Return (x, y) of the center of cell containing provided text 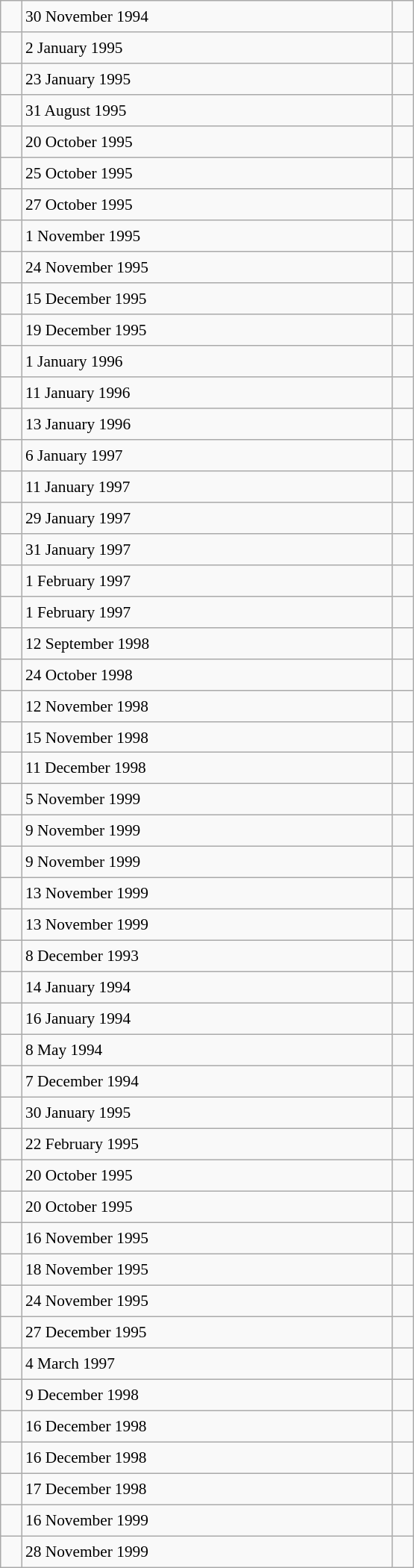
25 October 1995 (207, 173)
29 January 1997 (207, 517)
18 November 1995 (207, 1269)
23 January 1995 (207, 79)
16 January 1994 (207, 1019)
8 December 1993 (207, 956)
12 September 1998 (207, 643)
7 December 1994 (207, 1082)
1 November 1995 (207, 236)
15 December 1995 (207, 299)
31 August 1995 (207, 111)
11 January 1997 (207, 486)
16 November 1999 (207, 1520)
2 January 1995 (207, 48)
16 November 1995 (207, 1238)
31 January 1997 (207, 549)
14 January 1994 (207, 988)
22 February 1995 (207, 1144)
8 May 1994 (207, 1051)
6 January 1997 (207, 455)
9 December 1998 (207, 1395)
24 October 1998 (207, 674)
30 November 1994 (207, 16)
27 December 1995 (207, 1332)
17 December 1998 (207, 1489)
5 November 1999 (207, 800)
30 January 1995 (207, 1113)
15 November 1998 (207, 737)
19 December 1995 (207, 330)
11 January 1996 (207, 393)
12 November 1998 (207, 706)
27 October 1995 (207, 205)
28 November 1999 (207, 1552)
13 January 1996 (207, 423)
11 December 1998 (207, 768)
1 January 1996 (207, 361)
4 March 1997 (207, 1363)
